Scan for the cell matching the given text and deliver its (x, y) coordinate at center. 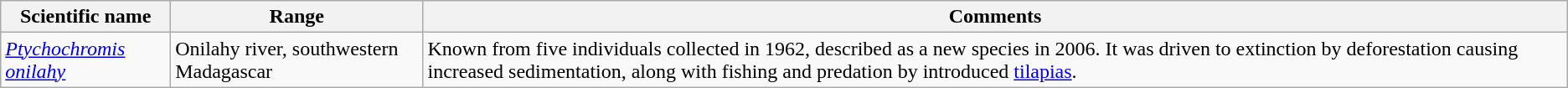
Range (297, 17)
Onilahy river, southwestern Madagascar (297, 60)
Scientific name (85, 17)
Ptychochromis onilahy (85, 60)
Comments (995, 17)
